Return the [X, Y] coordinate for the center point of the cell that contains the specified text.  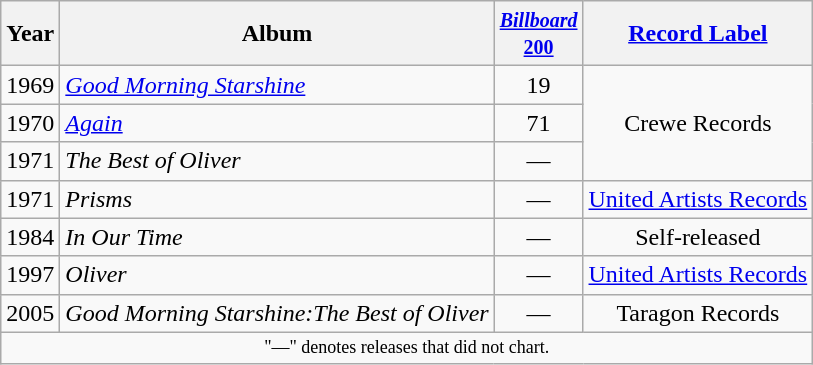
1970 [30, 123]
Album [277, 34]
Year [30, 34]
Again [277, 123]
Good Morning Starshine [277, 85]
71 [538, 123]
Record Label [698, 34]
Self-released [698, 237]
In Our Time [277, 237]
Prisms [277, 199]
1997 [30, 275]
Taragon Records [698, 313]
Good Morning Starshine:The Best of Oliver [277, 313]
1984 [30, 237]
The Best of Oliver [277, 161]
Oliver [277, 275]
Crewe Records [698, 123]
2005 [30, 313]
19 [538, 85]
1969 [30, 85]
"—" denotes releases that did not chart. [407, 348]
Billboard 200 [538, 34]
